Identify which cell holds the provided text, then report its [x, y] central coordinate. 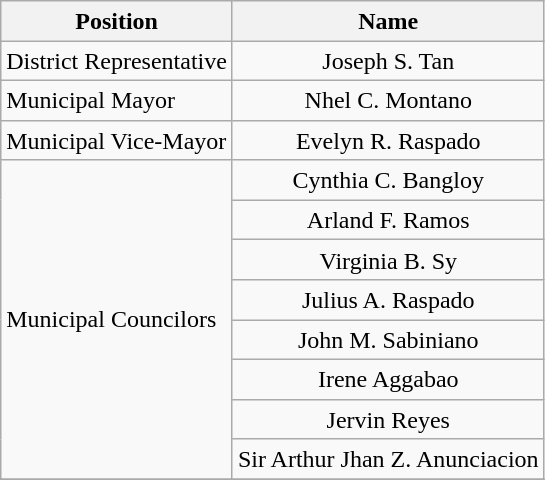
Jervin Reyes [388, 419]
Name [388, 21]
Virginia B. Sy [388, 260]
Joseph S. Tan [388, 61]
Irene Aggabao [388, 379]
Municipal Mayor [117, 100]
Julius A. Raspado [388, 300]
Nhel C. Montano [388, 100]
John M. Sabiniano [388, 340]
Cynthia C. Bangloy [388, 180]
Sir Arthur Jhan Z. Anunciacion [388, 459]
Position [117, 21]
District Representative [117, 61]
Municipal Vice-Mayor [117, 140]
Arland F. Ramos [388, 220]
Evelyn R. Raspado [388, 140]
Municipal Councilors [117, 320]
